Detect which cell encompasses the target text, then output its (X, Y) center coordinate. 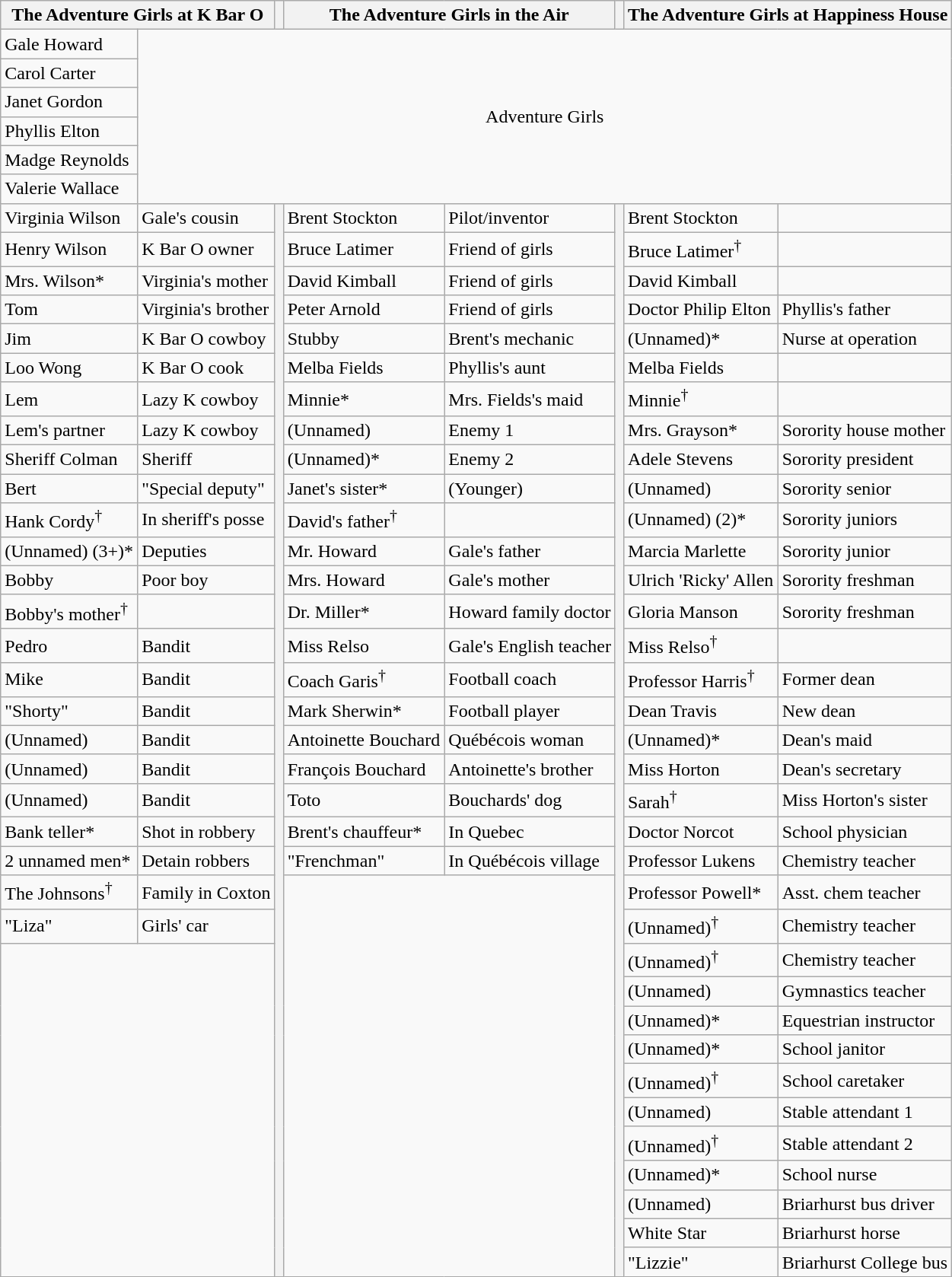
"Lizzie" (702, 1262)
Professor Powell* (702, 892)
Doctor Norcot (702, 832)
Hank Cordy† (69, 521)
Bank teller* (69, 832)
Pedro (69, 645)
Jim (69, 339)
Valerie Wallace (69, 189)
The Adventure Girls in the Air (449, 15)
Mrs. Wilson* (69, 281)
Gymnastics teacher (864, 992)
Former dean (864, 680)
(Unnamed) (2)* (702, 521)
School nurse (864, 1175)
New dean (864, 711)
Football player (530, 711)
Bouchards' dog (530, 801)
Phyllis's aunt (530, 368)
Virginia Wilson (69, 218)
Adele Stevens (702, 460)
Bobby (69, 580)
Phyllis's father (864, 310)
Miss Relso† (702, 645)
K Bar O owner (206, 250)
School caretaker (864, 1081)
Dean's secretary (864, 769)
Sorority president (864, 460)
Gale's English teacher (530, 645)
In sheriff's posse (206, 521)
Brent's mechanic (530, 339)
Poor boy (206, 580)
Detain robbers (206, 861)
Stable attendant 2 (864, 1143)
Asst. chem teacher (864, 892)
School physician (864, 832)
The Adventure Girls at K Bar O (138, 15)
The Adventure Girls at Happiness House (788, 15)
Antoinette's brother (530, 769)
Peter Arnold (364, 310)
Miss Horton's sister (864, 801)
(Unnamed) (3+)* (69, 551)
Québécois woman (530, 740)
Miss Relso (364, 645)
Sheriff Colman (69, 460)
Football coach (530, 680)
(Younger) (530, 489)
Bruce Latimer† (702, 250)
Stubby (364, 339)
Briarhurst horse (864, 1233)
School janitor (864, 1049)
Pilot/inventor (530, 218)
Carol Carter (69, 73)
Sorority junior (864, 551)
Professor Harris† (702, 680)
Mrs. Howard (364, 580)
"Liza" (69, 927)
Bobby's mother† (69, 612)
Enemy 1 (530, 431)
Doctor Philip Elton (702, 310)
Toto (364, 801)
Virginia's mother (206, 281)
Gale Howard (69, 44)
Professor Lukens (702, 861)
Lem (69, 399)
White Star (702, 1233)
K Bar O cook (206, 368)
David's father† (364, 521)
Gloria Manson (702, 612)
Mrs. Grayson* (702, 431)
In Quebec (530, 832)
Mr. Howard (364, 551)
Ulrich 'Ricky' Allen (702, 580)
Nurse at operation (864, 339)
Sorority juniors (864, 521)
Gale's mother (530, 580)
Briarhurst bus driver (864, 1204)
Gale's father (530, 551)
Brent's chauffeur* (364, 832)
"Frenchman" (364, 861)
Virginia's brother (206, 310)
2 unnamed men* (69, 861)
Deputies (206, 551)
Sorority house mother (864, 431)
Dr. Miller* (364, 612)
Minnie† (702, 399)
Shot in robbery (206, 832)
Sheriff (206, 460)
Antoinette Bouchard (364, 740)
Mike (69, 680)
Coach Garis† (364, 680)
"Shorty" (69, 711)
Phyllis Elton (69, 131)
Marcia Marlette (702, 551)
In Québécois village (530, 861)
Miss Horton (702, 769)
Dean Travis (702, 711)
Family in Coxton (206, 892)
François Bouchard (364, 769)
Madge Reynolds (69, 160)
Adventure Girls (545, 116)
Lem's partner (69, 431)
Gale's cousin (206, 218)
Mark Sherwin* (364, 711)
Bruce Latimer (364, 250)
Tom (69, 310)
Sarah† (702, 801)
Enemy 2 (530, 460)
Howard family doctor (530, 612)
Girls' car (206, 927)
"Special deputy" (206, 489)
Briarhurst College bus (864, 1262)
Janet's sister* (364, 489)
Loo Wong (69, 368)
Minnie* (364, 399)
Dean's maid (864, 740)
Janet Gordon (69, 102)
Henry Wilson (69, 250)
Stable attendant 1 (864, 1112)
Mrs. Fields's maid (530, 399)
Equestrian instructor (864, 1021)
Bert (69, 489)
K Bar O cowboy (206, 339)
Sorority senior (864, 489)
The Johnsons† (69, 892)
